For the text-containing cell, return its midpoint in [X, Y] coordinate format. 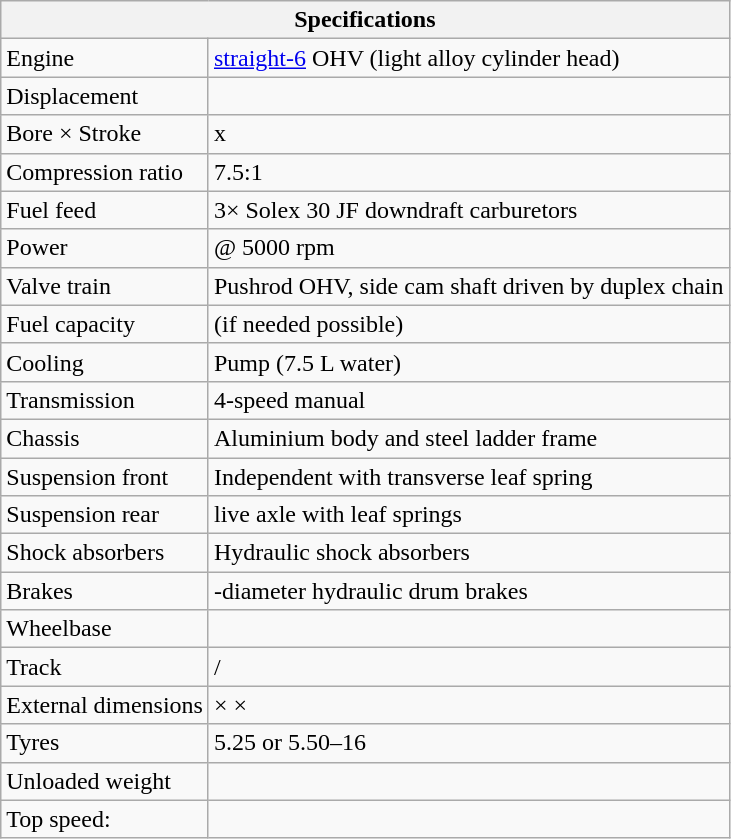
@ 5000 rpm [468, 248]
External dimensions [105, 705]
Top speed: [105, 819]
Wheelbase [105, 629]
/ [468, 667]
× × [468, 705]
Specifications [365, 20]
Brakes [105, 591]
Independent with transverse leaf spring [468, 477]
Cooling [105, 362]
7.5:1 [468, 172]
Chassis [105, 438]
Pump (7.5 L water) [468, 362]
Unloaded weight [105, 781]
Shock absorbers [105, 553]
Hydraulic shock absorbers [468, 553]
Valve train [105, 286]
Fuel feed [105, 210]
live axle with leaf springs [468, 515]
Track [105, 667]
Transmission [105, 400]
Pushrod OHV, side cam shaft driven by duplex chain [468, 286]
-diameter hydraulic drum brakes [468, 591]
Displacement [105, 96]
Tyres [105, 743]
Fuel capacity [105, 324]
(if needed possible) [468, 324]
Bore × Stroke [105, 134]
Engine [105, 58]
3× Solex 30 JF downdraft carburetors [468, 210]
Aluminium body and steel ladder frame [468, 438]
Power [105, 248]
5.25 or 5.50–16 [468, 743]
Suspension front [105, 477]
x [468, 134]
Suspension rear [105, 515]
straight-6 OHV (light alloy cylinder head) [468, 58]
Compression ratio [105, 172]
4-speed manual [468, 400]
